Search for the cell housing the specified text and yield its [X, Y] center coordinate. 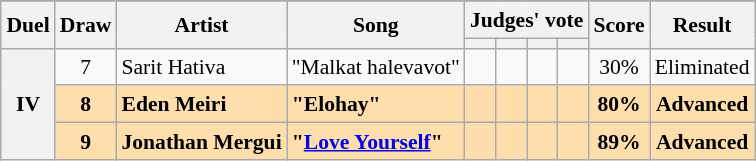
7 [86, 66]
Judges' vote [526, 20]
"Malkat halevavot" [376, 66]
"Elohay" [376, 104]
30% [618, 66]
IV [28, 104]
"Love Yourself" [376, 142]
9 [86, 142]
Duel [28, 24]
80% [618, 104]
89% [618, 142]
8 [86, 104]
Eliminated [702, 66]
Draw [86, 24]
Jonathan Mergui [201, 142]
Song [376, 24]
Result [702, 24]
Sarit Hativa [201, 66]
Eden Meiri [201, 104]
Score [618, 24]
Artist [201, 24]
